From the cell containing the given text, extract its center point as [X, Y] coordinate. 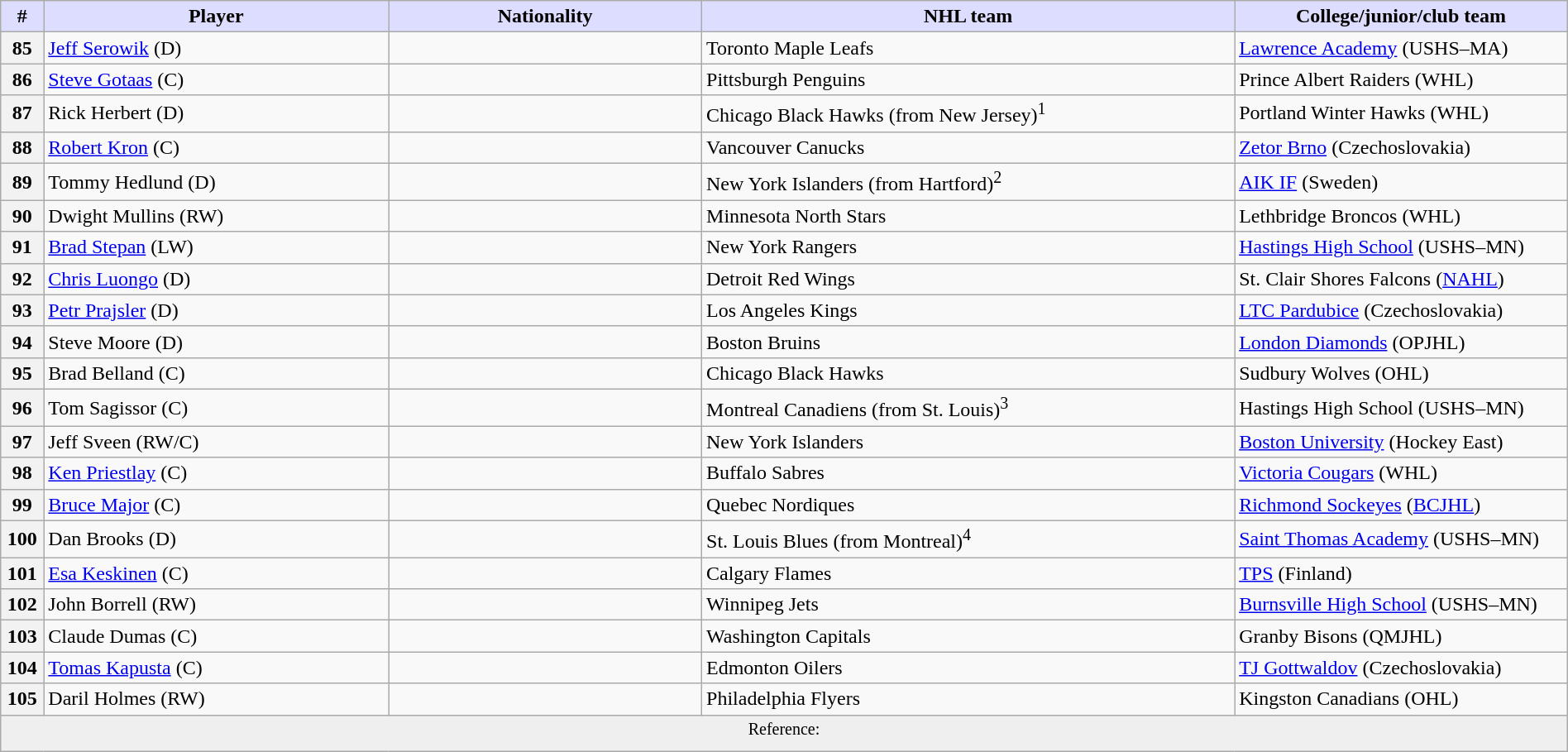
Detroit Red Wings [968, 279]
93 [22, 310]
Claude Dumas (C) [217, 636]
NHL team [968, 17]
Toronto Maple Leafs [968, 48]
St. Louis Blues (from Montreal)4 [968, 539]
New York Rangers [968, 247]
Petr Prajsler (D) [217, 310]
Granby Bisons (QMJHL) [1401, 636]
Boston Bruins [968, 342]
Calgary Flames [968, 573]
Player [217, 17]
College/junior/club team [1401, 17]
Nationality [546, 17]
St. Clair Shores Falcons (NAHL) [1401, 279]
AIK IF (Sweden) [1401, 182]
Lethbridge Broncos (WHL) [1401, 216]
96 [22, 407]
Chicago Black Hawks (from New Jersey)1 [968, 114]
Dan Brooks (D) [217, 539]
Esa Keskinen (C) [217, 573]
86 [22, 79]
99 [22, 505]
Dwight Mullins (RW) [217, 216]
Buffalo Sabres [968, 473]
89 [22, 182]
98 [22, 473]
101 [22, 573]
Vancouver Canucks [968, 147]
90 [22, 216]
Steve Gotaas (C) [217, 79]
Richmond Sockeyes (BCJHL) [1401, 505]
Daril Holmes (RW) [217, 699]
103 [22, 636]
Montreal Canadiens (from St. Louis)3 [968, 407]
100 [22, 539]
Tomas Kapusta (C) [217, 668]
Minnesota North Stars [968, 216]
Edmonton Oilers [968, 668]
Reference: [784, 733]
Los Angeles Kings [968, 310]
85 [22, 48]
Saint Thomas Academy (USHS–MN) [1401, 539]
Washington Capitals [968, 636]
Jeff Serowik (D) [217, 48]
# [22, 17]
Lawrence Academy (USHS–MA) [1401, 48]
Tom Sagissor (C) [217, 407]
Brad Stepan (LW) [217, 247]
Chris Luongo (D) [217, 279]
87 [22, 114]
LTC Pardubice (Czechoslovakia) [1401, 310]
104 [22, 668]
105 [22, 699]
Portland Winter Hawks (WHL) [1401, 114]
Pittsburgh Penguins [968, 79]
91 [22, 247]
102 [22, 605]
Kingston Canadians (OHL) [1401, 699]
Boston University (Hockey East) [1401, 442]
Philadelphia Flyers [968, 699]
88 [22, 147]
97 [22, 442]
TPS (Finland) [1401, 573]
Ken Priestlay (C) [217, 473]
Zetor Brno (Czechoslovakia) [1401, 147]
Prince Albert Raiders (WHL) [1401, 79]
92 [22, 279]
Victoria Cougars (WHL) [1401, 473]
Rick Herbert (D) [217, 114]
Brad Belland (C) [217, 373]
Chicago Black Hawks [968, 373]
New York Islanders (from Hartford)2 [968, 182]
Robert Kron (C) [217, 147]
Jeff Sveen (RW/C) [217, 442]
95 [22, 373]
Quebec Nordiques [968, 505]
Sudbury Wolves (OHL) [1401, 373]
94 [22, 342]
Tommy Hedlund (D) [217, 182]
Winnipeg Jets [968, 605]
New York Islanders [968, 442]
Steve Moore (D) [217, 342]
London Diamonds (OPJHL) [1401, 342]
Bruce Major (C) [217, 505]
John Borrell (RW) [217, 605]
TJ Gottwaldov (Czechoslovakia) [1401, 668]
Burnsville High School (USHS–MN) [1401, 605]
